From the cell containing the given text, extract its center point as [X, Y] coordinate. 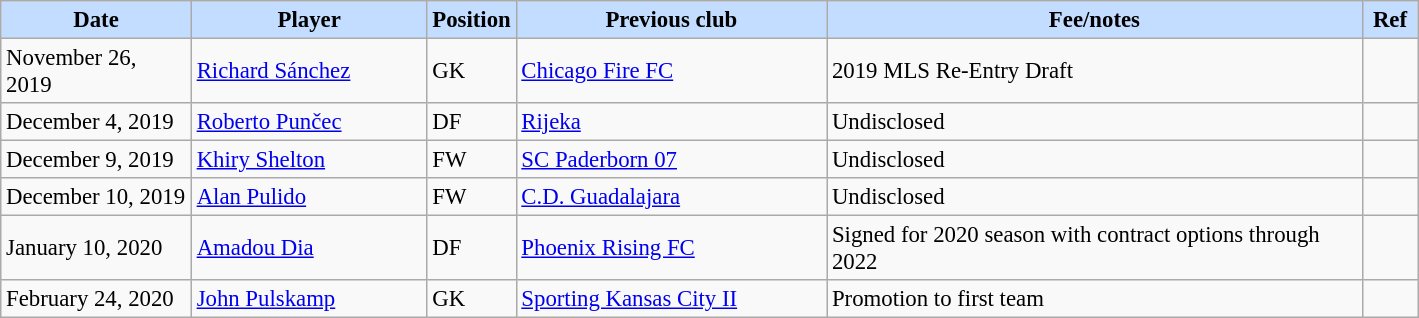
Alan Pulido [309, 197]
Signed for 2020 season with contract options through 2022 [1095, 248]
Date [96, 20]
Ref [1390, 20]
Player [309, 20]
February 24, 2020 [96, 299]
2019 MLS Re-Entry Draft [1095, 72]
Sporting Kansas City II [672, 299]
SC Paderborn 07 [672, 160]
Richard Sánchez [309, 72]
C.D. Guadalajara [672, 197]
Fee/notes [1095, 20]
December 4, 2019 [96, 122]
Chicago Fire FC [672, 72]
Previous club [672, 20]
Khiry Shelton [309, 160]
Amadou Dia [309, 248]
John Pulskamp [309, 299]
Roberto Punčec [309, 122]
Promotion to first team [1095, 299]
November 26, 2019 [96, 72]
January 10, 2020 [96, 248]
Phoenix Rising FC [672, 248]
Rijeka [672, 122]
Position [472, 20]
December 10, 2019 [96, 197]
December 9, 2019 [96, 160]
